Detect which cell encompasses the target text, then output its [x, y] center coordinate. 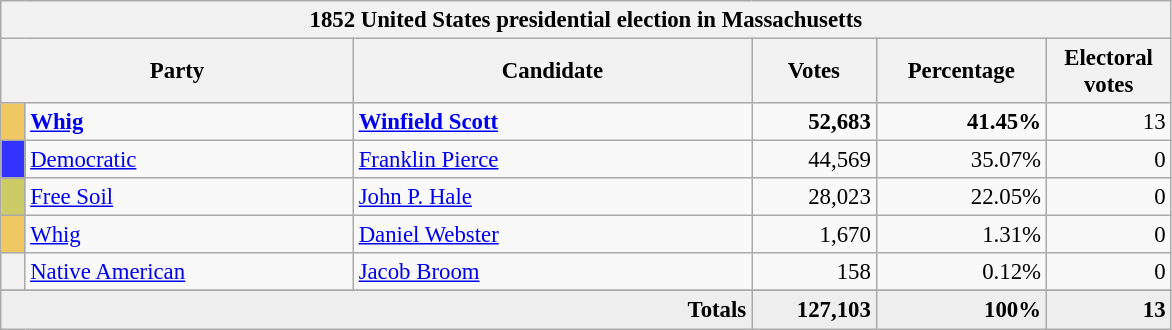
Free Soil [189, 197]
Daniel Webster [552, 235]
127,103 [814, 310]
158 [814, 273]
Democratic [189, 160]
41.45% [961, 122]
35.07% [961, 160]
Percentage [961, 72]
44,569 [814, 160]
Jacob Broom [552, 273]
Totals [376, 310]
Candidate [552, 72]
0.12% [961, 273]
28,023 [814, 197]
1.31% [961, 235]
Franklin Pierce [552, 160]
Votes [814, 72]
22.05% [961, 197]
1,670 [814, 235]
100% [961, 310]
Party [178, 72]
Electoral votes [1108, 72]
52,683 [814, 122]
John P. Hale [552, 197]
Winfield Scott [552, 122]
Native American [189, 273]
1852 United States presidential election in Massachusetts [586, 20]
